Return [x, y] of the center of cell containing provided text 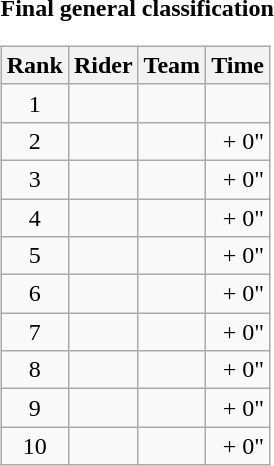
5 [34, 256]
8 [34, 370]
Time [238, 65]
4 [34, 217]
9 [34, 408]
6 [34, 294]
7 [34, 332]
2 [34, 141]
3 [34, 179]
Rank [34, 65]
10 [34, 446]
Team [172, 65]
1 [34, 103]
Rider [103, 65]
